Output the (X, Y) coordinate of the center of the cell containing the given text.  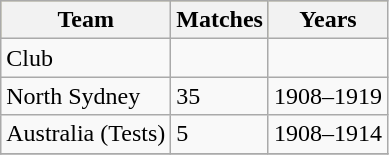
1908–1914 (328, 134)
Club (86, 58)
Team (86, 20)
1908–1919 (328, 96)
Australia (Tests) (86, 134)
North Sydney (86, 96)
Years (328, 20)
35 (220, 96)
Matches (220, 20)
5 (220, 134)
